Pinpoint the cell where the given text exists, returning its (x, y) midpoint coordinate. 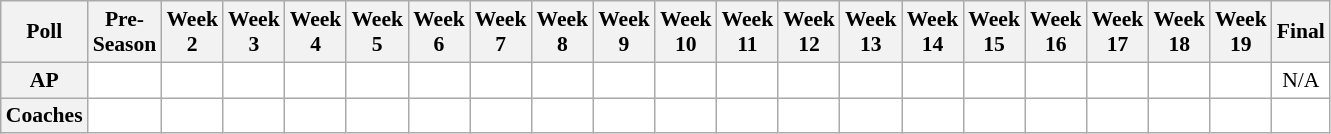
Week5 (377, 32)
Week4 (316, 32)
N/A (1301, 80)
Week11 (748, 32)
Week17 (1118, 32)
Final (1301, 32)
Week6 (439, 32)
Week2 (192, 32)
Week8 (562, 32)
Poll (44, 32)
Week19 (1241, 32)
Week3 (254, 32)
Coaches (44, 116)
Week15 (994, 32)
Week7 (501, 32)
Week18 (1179, 32)
Week14 (933, 32)
Week9 (624, 32)
Week10 (686, 32)
Week13 (871, 32)
Week12 (809, 32)
Week16 (1056, 32)
AP (44, 80)
Pre-Season (125, 32)
